Search for the cell housing the specified text and yield its [X, Y] center coordinate. 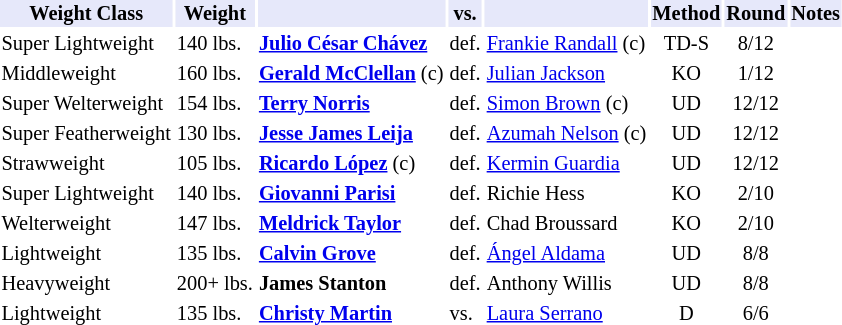
Calvin Grove [351, 254]
Giovanni Parisi [351, 194]
Notes [816, 14]
Strawweight [86, 164]
Ricardo López (c) [351, 164]
Julian Jackson [566, 74]
Richie Hess [566, 194]
Super Welterweight [86, 104]
Julio César Chávez [351, 44]
Ángel Aldama [566, 254]
Anthony Willis [566, 284]
Method [686, 14]
Gerald McClellan (c) [351, 74]
Middleweight [86, 74]
1/12 [756, 74]
200+ lbs. [214, 284]
Jesse James Leija [351, 134]
135 lbs. [214, 254]
Chad Broussard [566, 224]
154 lbs. [214, 104]
147 lbs. [214, 224]
Meldrick Taylor [351, 224]
TD-S [686, 44]
Kermin Guardia [566, 164]
Lightweight [86, 254]
Azumah Nelson (c) [566, 134]
Terry Norris [351, 104]
Welterweight [86, 224]
James Stanton [351, 284]
Simon Brown (c) [566, 104]
8/12 [756, 44]
130 lbs. [214, 134]
vs. [465, 14]
105 lbs. [214, 164]
Round [756, 14]
Weight Class [86, 14]
Heavyweight [86, 284]
Weight [214, 14]
Frankie Randall (c) [566, 44]
Super Featherweight [86, 134]
160 lbs. [214, 74]
